Detect which cell encompasses the target text, then output its (x, y) center coordinate. 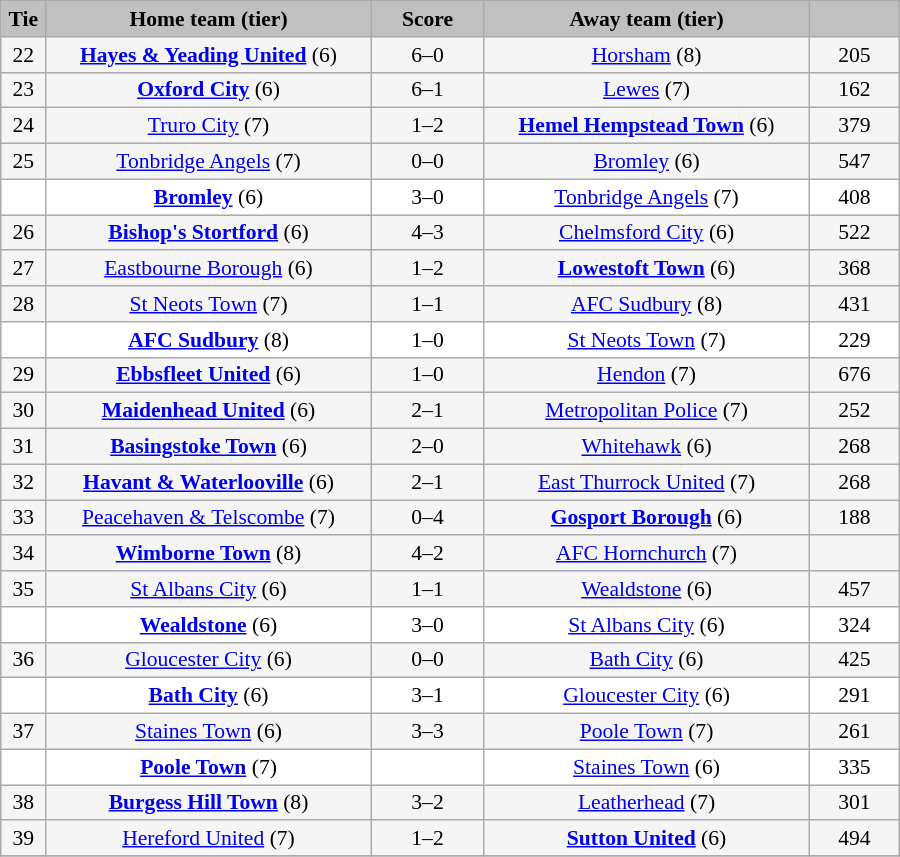
229 (854, 340)
Oxford City (6) (209, 90)
32 (24, 482)
3–1 (427, 696)
Whitehawk (6) (647, 447)
Ebbsfleet United (6) (209, 375)
408 (854, 197)
3–2 (427, 803)
Lowestoft Town (6) (647, 269)
27 (24, 269)
522 (854, 233)
East Thurrock United (7) (647, 482)
205 (854, 55)
28 (24, 304)
Tie (24, 19)
26 (24, 233)
457 (854, 589)
Wimborne Town (8) (209, 554)
547 (854, 162)
37 (24, 732)
4–2 (427, 554)
Metropolitan Police (7) (647, 411)
Peacehaven & Telscombe (7) (209, 518)
425 (854, 660)
Hendon (7) (647, 375)
38 (24, 803)
31 (24, 447)
Score (427, 19)
24 (24, 126)
162 (854, 90)
Leatherhead (7) (647, 803)
4–3 (427, 233)
Gosport Borough (6) (647, 518)
3–3 (427, 732)
33 (24, 518)
23 (24, 90)
Maidenhead United (6) (209, 411)
22 (24, 55)
494 (854, 839)
0–4 (427, 518)
676 (854, 375)
188 (854, 518)
29 (24, 375)
Burgess Hill Town (8) (209, 803)
Away team (tier) (647, 19)
252 (854, 411)
Chelmsford City (6) (647, 233)
Lewes (7) (647, 90)
335 (854, 767)
291 (854, 696)
36 (24, 660)
Hemel Hempstead Town (6) (647, 126)
6–1 (427, 90)
Basingstoke Town (6) (209, 447)
2–0 (427, 447)
35 (24, 589)
261 (854, 732)
Sutton United (6) (647, 839)
30 (24, 411)
Hayes & Yeading United (6) (209, 55)
Home team (tier) (209, 19)
Bishop's Stortford (6) (209, 233)
6–0 (427, 55)
Havant & Waterlooville (6) (209, 482)
Hereford United (7) (209, 839)
Truro City (7) (209, 126)
379 (854, 126)
25 (24, 162)
AFC Hornchurch (7) (647, 554)
431 (854, 304)
39 (24, 839)
Eastbourne Borough (6) (209, 269)
324 (854, 625)
34 (24, 554)
301 (854, 803)
Horsham (8) (647, 55)
368 (854, 269)
